Output the (X, Y) coordinate of the center of the cell containing the given text.  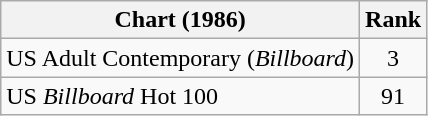
US Adult Contemporary (Billboard) (180, 58)
91 (394, 96)
Rank (394, 20)
Chart (1986) (180, 20)
3 (394, 58)
US Billboard Hot 100 (180, 96)
